Extract the [X, Y] coordinate from the center of the cell holding the provided text.  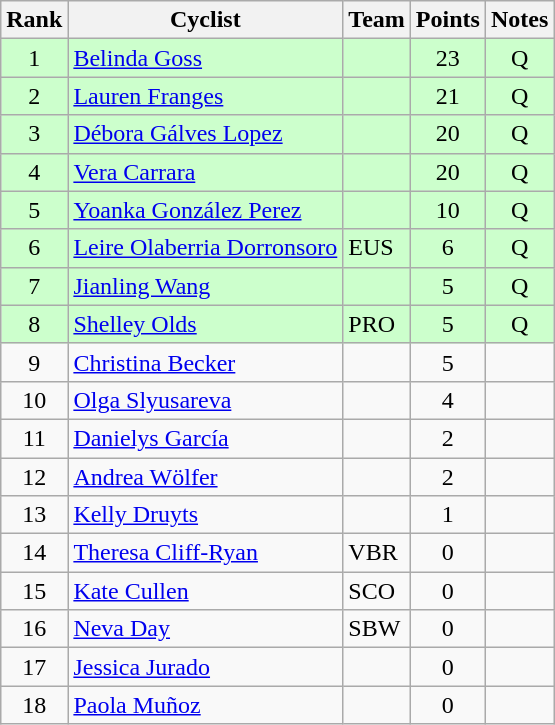
Leire Olaberria Dorronsoro [206, 248]
PRO [377, 324]
17 [34, 667]
11 [34, 438]
21 [448, 96]
Andrea Wölfer [206, 477]
Jessica Jurado [206, 667]
Christina Becker [206, 362]
Shelley Olds [206, 324]
EUS [377, 248]
16 [34, 629]
Neva Day [206, 629]
Lauren Franges [206, 96]
VBR [377, 553]
3 [34, 134]
9 [34, 362]
SCO [377, 591]
12 [34, 477]
Paola Muñoz [206, 705]
Team [377, 20]
8 [34, 324]
23 [448, 58]
Rank [34, 20]
18 [34, 705]
Olga Slyusareva [206, 400]
Belinda Goss [206, 58]
13 [34, 515]
Jianling Wang [206, 286]
Débora Gálves Lopez [206, 134]
14 [34, 553]
Yoanka González Perez [206, 210]
15 [34, 591]
Vera Carrara [206, 172]
Points [448, 20]
Kate Cullen [206, 591]
Notes [519, 20]
Cyclist [206, 20]
7 [34, 286]
SBW [377, 629]
Kelly Druyts [206, 515]
Danielys García [206, 438]
Theresa Cliff-Ryan [206, 553]
